Identify which cell holds the provided text, then report its (x, y) central coordinate. 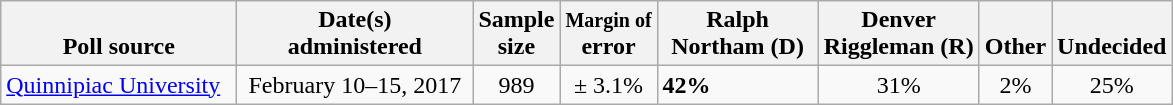
Poll source (119, 34)
RalphNortham (D) (738, 34)
± 3.1% (608, 85)
2% (1015, 85)
Date(s)administered (355, 34)
February 10–15, 2017 (355, 85)
25% (1112, 85)
Margin oferror (608, 34)
DenverRiggleman (R) (898, 34)
Samplesize (516, 34)
42% (738, 85)
31% (898, 85)
Quinnipiac University (119, 85)
989 (516, 85)
Undecided (1112, 34)
Other (1015, 34)
